Return the [x, y] coordinate for the center point of the cell that contains the specified text.  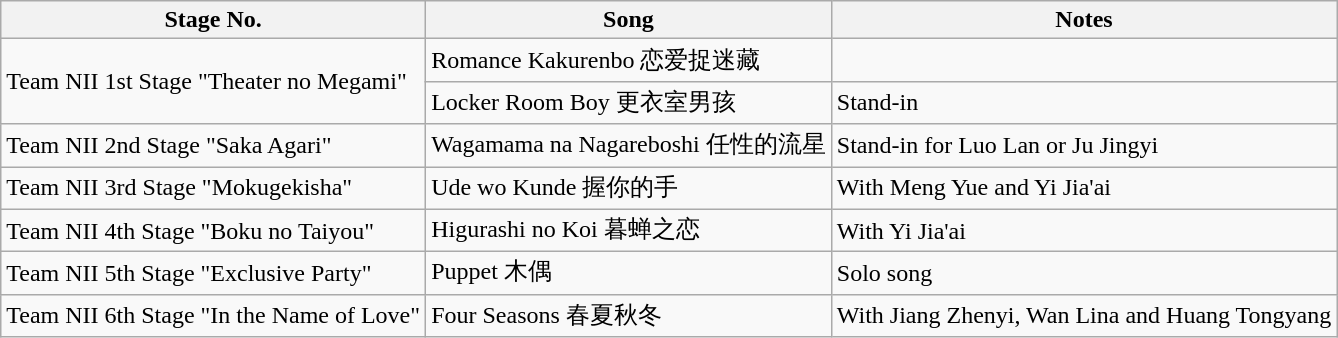
Team NII 2nd Stage "Saka Agari" [214, 146]
Song [629, 20]
With Meng Yue and Yi Jia'ai [1084, 188]
Stand-in for Luo Lan or Ju Jingyi [1084, 146]
Team NII 1st Stage "Theater no Megami" [214, 82]
Four Seasons 春夏秋冬 [629, 316]
With Yi Jia'ai [1084, 230]
Higurashi no Koi 暮蝉之恋 [629, 230]
Ude wo Kunde 握你的手 [629, 188]
Locker Room Boy 更衣室男孩 [629, 102]
Solo song [1084, 274]
Puppet 木偶 [629, 274]
Romance Kakurenbo 恋爱捉迷藏 [629, 60]
Team NII 6th Stage "In the Name of Love" [214, 316]
With Jiang Zhenyi, Wan Lina and Huang Tongyang [1084, 316]
Wagamama na Nagareboshi 任性的流星 [629, 146]
Stand-in [1084, 102]
Team NII 3rd Stage "Mokugekisha" [214, 188]
Notes [1084, 20]
Team NII 4th Stage "Boku no Taiyou" [214, 230]
Stage No. [214, 20]
Team NII 5th Stage "Exclusive Party" [214, 274]
